Find where the given text appears and provide that cell's center as [x, y] coordinate. 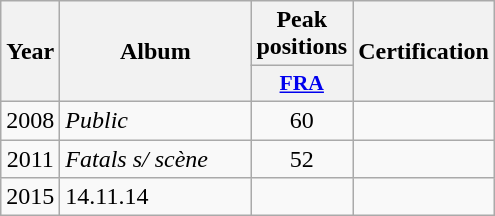
2015 [30, 197]
Album [156, 52]
Fatals s/ scène [156, 159]
2011 [30, 159]
2008 [30, 120]
Year [30, 52]
14.11.14 [156, 197]
60 [302, 120]
Peak positions [302, 34]
FRA [302, 84]
Public [156, 120]
52 [302, 159]
Certification [424, 52]
